For the text-containing cell, return its midpoint in (X, Y) coordinate format. 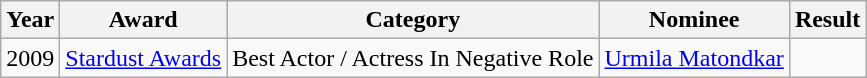
Urmila Matondkar (694, 58)
Award (144, 20)
Year (30, 20)
Best Actor / Actress In Negative Role (413, 58)
Nominee (694, 20)
Stardust Awards (144, 58)
Result (827, 20)
Category (413, 20)
2009 (30, 58)
